From the cell containing the given text, extract its center point as (x, y) coordinate. 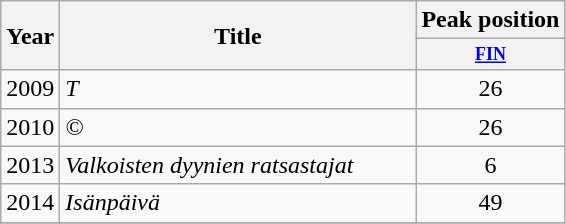
Title (238, 36)
Valkoisten dyynien ratsastajat (238, 165)
49 (490, 203)
FIN (490, 54)
Peak position (490, 20)
2013 (30, 165)
6 (490, 165)
T (238, 89)
2009 (30, 89)
2010 (30, 127)
© (238, 127)
Isänpäivä (238, 203)
2014 (30, 203)
Year (30, 36)
